Detect which cell encompasses the target text, then output its [x, y] center coordinate. 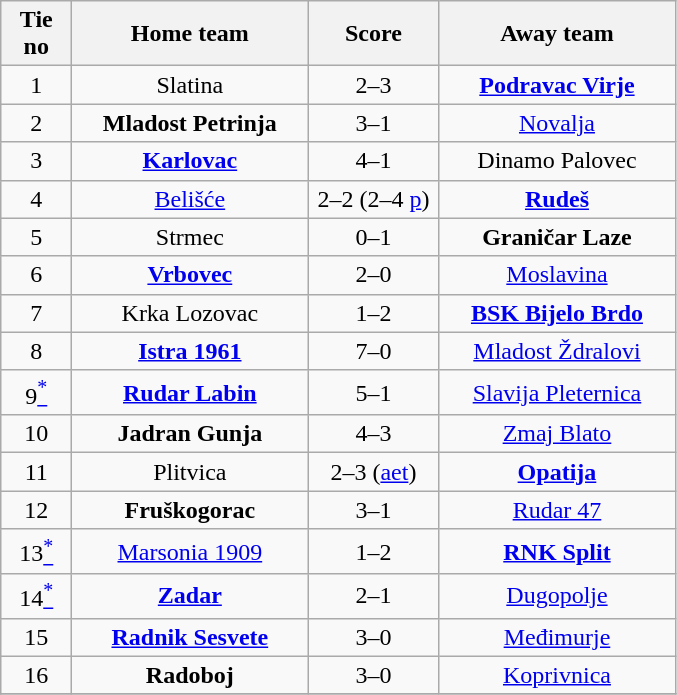
Graničar Laze [557, 237]
Dinamo Palovec [557, 161]
15 [36, 637]
Rudar Labin [190, 392]
8 [36, 351]
Zadar [190, 596]
Score [374, 34]
2–3 [374, 85]
2–0 [374, 275]
0–1 [374, 237]
2–2 (2–4 p) [374, 199]
7–0 [374, 351]
4–3 [374, 434]
14* [36, 596]
Radnik Sesvete [190, 637]
BSK Bijelo Brdo [557, 313]
12 [36, 510]
Zmaj Blato [557, 434]
Novalja [557, 123]
Belišće [190, 199]
Away team [557, 34]
5 [36, 237]
Home team [190, 34]
Fruškogorac [190, 510]
Karlovac [190, 161]
Mladost Ždralovi [557, 351]
4–1 [374, 161]
Vrbovec [190, 275]
Dugopolje [557, 596]
4 [36, 199]
2 [36, 123]
2–1 [374, 596]
Tie no [36, 34]
Slavija Pleternica [557, 392]
6 [36, 275]
9* [36, 392]
3 [36, 161]
Slatina [190, 85]
Rudar 47 [557, 510]
13* [36, 552]
1 [36, 85]
Istra 1961 [190, 351]
RNK Split [557, 552]
Jadran Gunja [190, 434]
Podravac Virje [557, 85]
Međimurje [557, 637]
Krka Lozovac [190, 313]
11 [36, 472]
Koprivnica [557, 675]
Marsonia 1909 [190, 552]
7 [36, 313]
Opatija [557, 472]
Rudeš [557, 199]
2–3 (aet) [374, 472]
Plitvica [190, 472]
Mladost Petrinja [190, 123]
Radoboj [190, 675]
16 [36, 675]
Strmec [190, 237]
10 [36, 434]
Moslavina [557, 275]
5–1 [374, 392]
